Pinpoint the cell where the given text exists, returning its (x, y) midpoint coordinate. 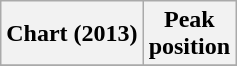
Peakposition (189, 34)
Chart (2013) (72, 34)
